Return the (X, Y) coordinate for the center point of the cell that contains the specified text.  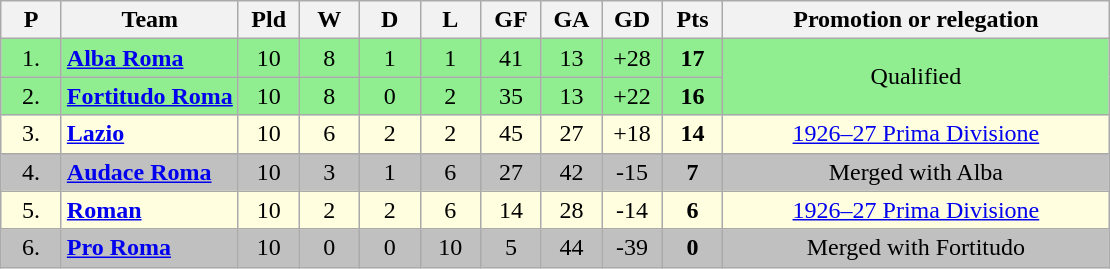
3. (32, 134)
Pts (692, 20)
2. (32, 96)
D (390, 20)
GD (632, 20)
Pld (268, 20)
Audace Roma (150, 172)
16 (692, 96)
17 (692, 58)
3 (330, 172)
Pro Roma (150, 248)
+22 (632, 96)
+18 (632, 134)
6. (32, 248)
41 (512, 58)
Qualified (916, 77)
5 (512, 248)
45 (512, 134)
GA (572, 20)
5. (32, 210)
-15 (632, 172)
-39 (632, 248)
35 (512, 96)
44 (572, 248)
GF (512, 20)
Promotion or relegation (916, 20)
Merged with Alba (916, 172)
4. (32, 172)
P (32, 20)
1. (32, 58)
42 (572, 172)
28 (572, 210)
L (450, 20)
Lazio (150, 134)
Merged with Fortitudo (916, 248)
Fortitudo Roma (150, 96)
Alba Roma (150, 58)
Team (150, 20)
+28 (632, 58)
7 (692, 172)
-14 (632, 210)
W (330, 20)
Roman (150, 210)
